Return the (X, Y) coordinate for the center point of the cell that contains the specified text.  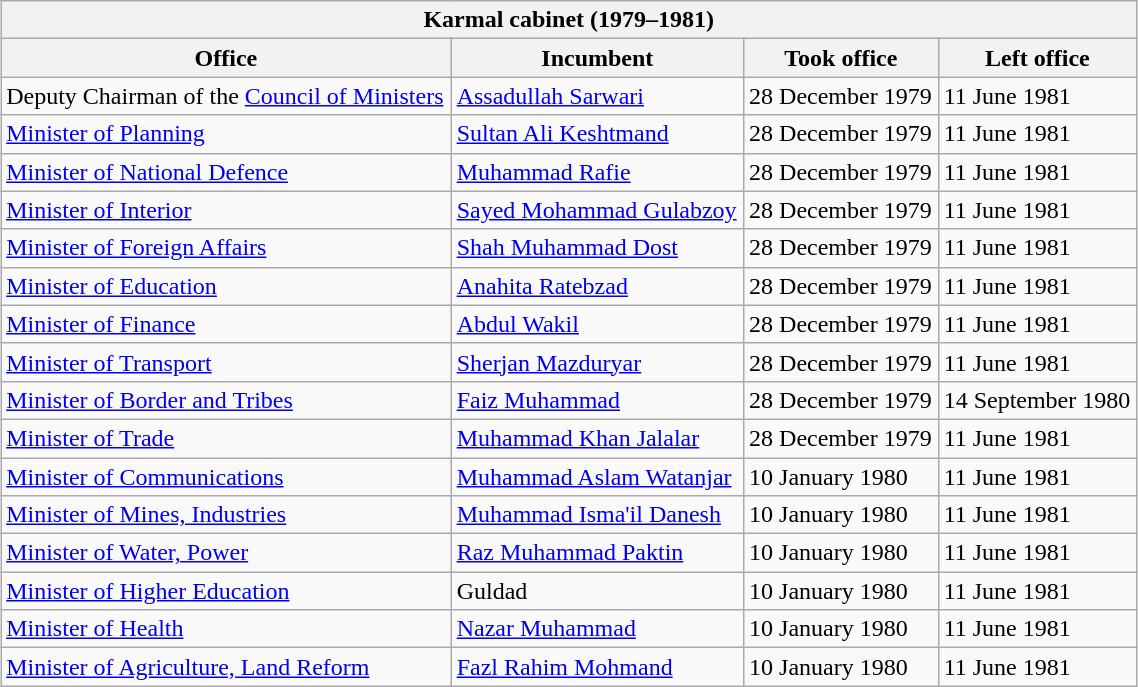
Sultan Ali Keshtmand (597, 134)
Minister of Finance (226, 324)
Minister of Agriculture, Land Reform (226, 667)
Raz Muhammad Paktin (597, 553)
Minister of Transport (226, 362)
Fazl Rahim Mohmand (597, 667)
Assadullah Sarwari (597, 96)
Shah Muhammad Dost (597, 248)
Minister of Water, Power (226, 553)
Muhammad Khan Jalalar (597, 438)
Deputy Chairman of the Council of Ministers (226, 96)
Minister of Border and Tribes (226, 400)
Karmal cabinet (1979–1981) (569, 20)
Minister of Trade (226, 438)
Muhammad Aslam Watanjar (597, 477)
Minister of Interior (226, 210)
Nazar Muhammad (597, 629)
Minister of Education (226, 286)
Minister of Health (226, 629)
Anahita Ratebzad (597, 286)
Muhammad Isma'il Danesh (597, 515)
Abdul Wakil (597, 324)
Faiz Muhammad (597, 400)
Took office (842, 58)
Minister of Planning (226, 134)
14 September 1980 (1038, 400)
Guldad (597, 591)
Minister of Higher Education (226, 591)
Office (226, 58)
Minister of Mines, Industries (226, 515)
Sherjan Mazduryar (597, 362)
Minister of National Defence (226, 172)
Incumbent (597, 58)
Left office (1038, 58)
Muhammad Rafie (597, 172)
Sayed Mohammad Gulabzoy (597, 210)
Minister of Foreign Affairs (226, 248)
Minister of Communications (226, 477)
